Capture the cell that displays the provided text and extract its (x, y) central coordinate. 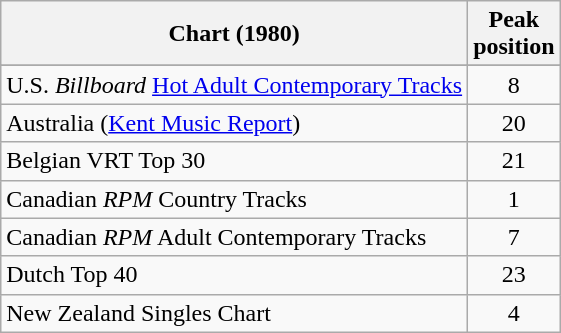
20 (514, 123)
23 (514, 275)
Peakposition (514, 34)
Australia (Kent Music Report) (234, 123)
Canadian RPM Country Tracks (234, 199)
21 (514, 161)
U.S. Billboard Hot Adult Contemporary Tracks (234, 85)
New Zealand Singles Chart (234, 313)
1 (514, 199)
Chart (1980) (234, 34)
Belgian VRT Top 30 (234, 161)
4 (514, 313)
Dutch Top 40 (234, 275)
7 (514, 237)
8 (514, 85)
Canadian RPM Adult Contemporary Tracks (234, 237)
